Locate the cell with the specified text and output its (X, Y) center coordinate. 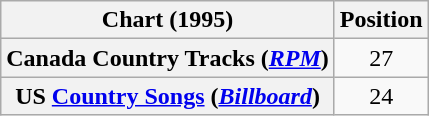
27 (381, 58)
US Country Songs (Billboard) (168, 96)
Chart (1995) (168, 20)
24 (381, 96)
Canada Country Tracks (RPM) (168, 58)
Position (381, 20)
